Extract the (X, Y) coordinate from the center of the cell holding the provided text.  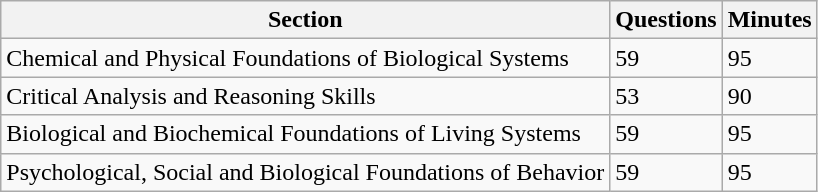
Biological and Biochemical Foundations of Living Systems (306, 134)
Psychological, Social and Biological Foundations of Behavior (306, 172)
90 (770, 96)
Section (306, 20)
53 (666, 96)
Questions (666, 20)
Critical Analysis and Reasoning Skills (306, 96)
Chemical and Physical Foundations of Biological Systems (306, 58)
Minutes (770, 20)
